Determine the [X, Y] coordinate at the center of the cell enclosing the given text.  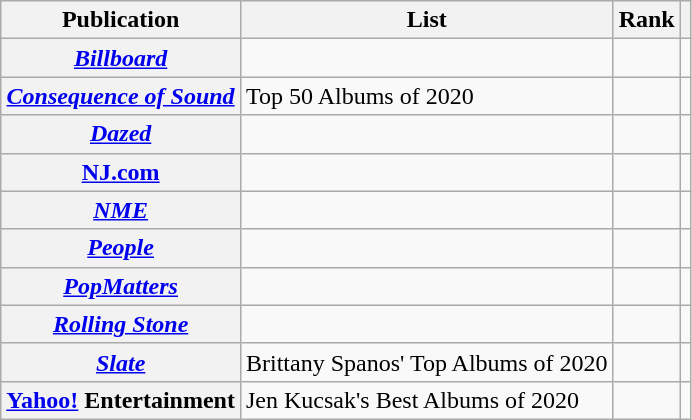
Yahoo! Entertainment [121, 400]
Slate [121, 362]
NME [121, 210]
Jen Kucsak's Best Albums of 2020 [426, 400]
Rank [646, 20]
Top 50 Albums of 2020 [426, 96]
NJ.com [121, 172]
Billboard [121, 58]
Brittany Spanos' Top Albums of 2020 [426, 362]
People [121, 248]
List [426, 20]
Dazed [121, 134]
Consequence of Sound [121, 96]
Rolling Stone [121, 324]
Publication [121, 20]
PopMatters [121, 286]
